For the text-containing cell, return its midpoint in [X, Y] coordinate format. 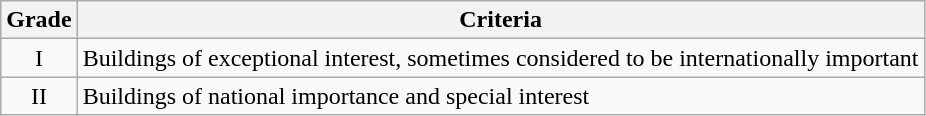
Grade [39, 20]
II [39, 96]
I [39, 58]
Buildings of national importance and special interest [500, 96]
Criteria [500, 20]
Buildings of exceptional interest, sometimes considered to be internationally important [500, 58]
